Extract the (X, Y) coordinate from the center of the cell holding the provided text.  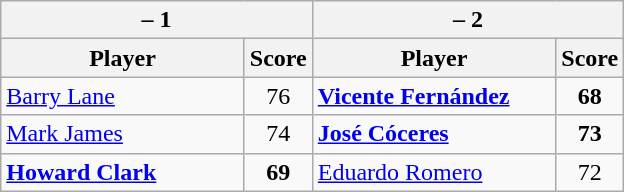
73 (590, 134)
68 (590, 96)
Barry Lane (123, 96)
74 (278, 134)
Howard Clark (123, 172)
76 (278, 96)
– 2 (468, 20)
Vicente Fernández (434, 96)
Mark James (123, 134)
Eduardo Romero (434, 172)
69 (278, 172)
José Cóceres (434, 134)
– 1 (157, 20)
72 (590, 172)
